Scan for the cell matching the given text and deliver its (x, y) coordinate at center. 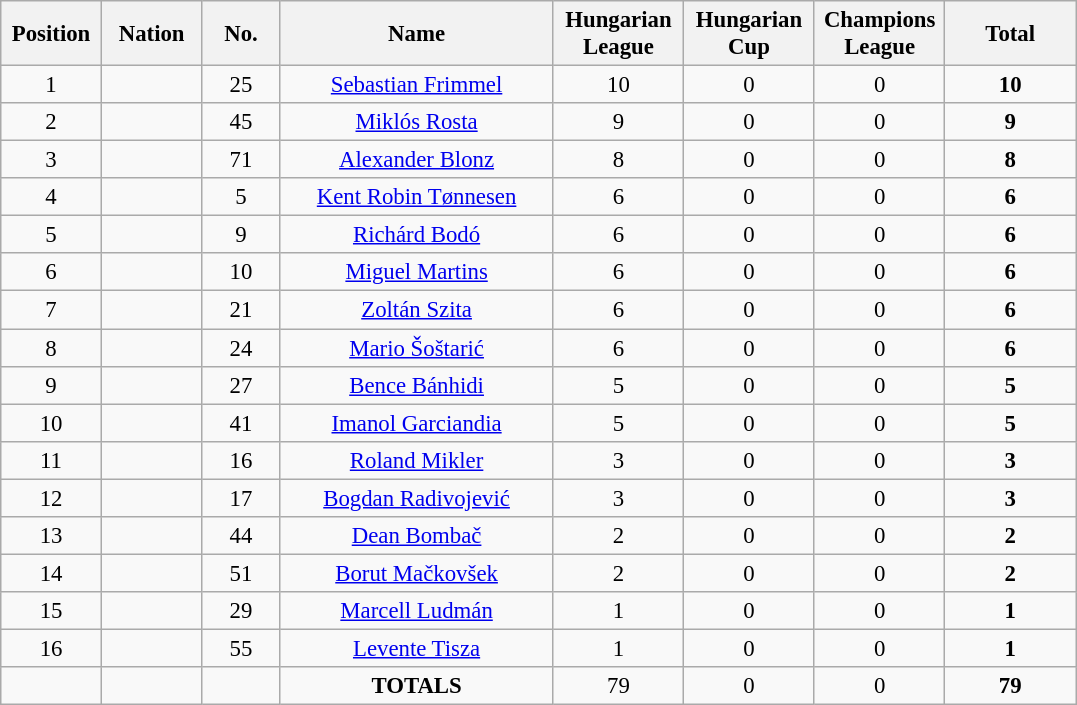
24 (241, 348)
Zoltán Szita (416, 310)
Imanol Garciandia (416, 423)
Nation (152, 34)
Roland Mikler (416, 460)
25 (241, 85)
55 (241, 648)
29 (241, 611)
14 (52, 573)
51 (241, 573)
7 (52, 310)
Mario Šoštarić (416, 348)
45 (241, 122)
12 (52, 498)
Total (1010, 34)
4 (52, 197)
11 (52, 460)
Bence Bánhidi (416, 385)
71 (241, 160)
15 (52, 611)
Sebastian Frimmel (416, 85)
21 (241, 310)
Miguel Martins (416, 273)
13 (52, 536)
Kent Robin Tønnesen (416, 197)
41 (241, 423)
TOTALS (416, 686)
Alexander Blonz (416, 160)
Richárd Bodó (416, 235)
17 (241, 498)
Bogdan Radivojević (416, 498)
No. (241, 34)
Levente Tisza (416, 648)
Position (52, 34)
44 (241, 536)
Champions League (880, 34)
Marcell Ludmán (416, 611)
27 (241, 385)
Borut Mačkovšek (416, 573)
Miklós Rosta (416, 122)
Dean Bombač (416, 536)
Name (416, 34)
Hungarian Cup (750, 34)
Hungarian League (618, 34)
